Scan for the cell matching the given text and deliver its [X, Y] coordinate at center. 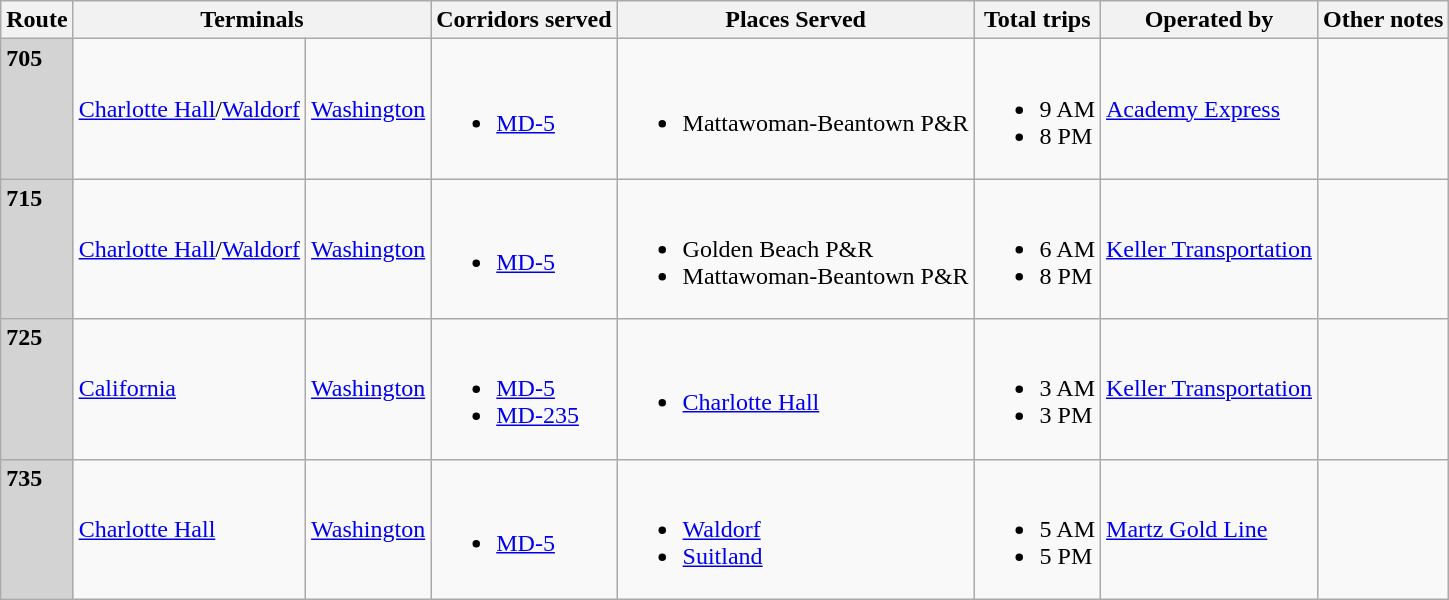
California [189, 389]
WaldorfSuitland [796, 529]
9 AM8 PM [1037, 109]
715 [37, 249]
Places Served [796, 20]
Corridors served [524, 20]
Academy Express [1210, 109]
5 AM5 PM [1037, 529]
Terminals [252, 20]
Other notes [1384, 20]
Mattawoman-Beantown P&R [796, 109]
Route [37, 20]
725 [37, 389]
735 [37, 529]
Total trips [1037, 20]
MD-5MD-235 [524, 389]
Golden Beach P&RMattawoman-Beantown P&R [796, 249]
705 [37, 109]
6 AM8 PM [1037, 249]
3 AM3 PM [1037, 389]
Martz Gold Line [1210, 529]
Operated by [1210, 20]
